Extract the [X, Y] coordinate from the center of the cell holding the provided text.  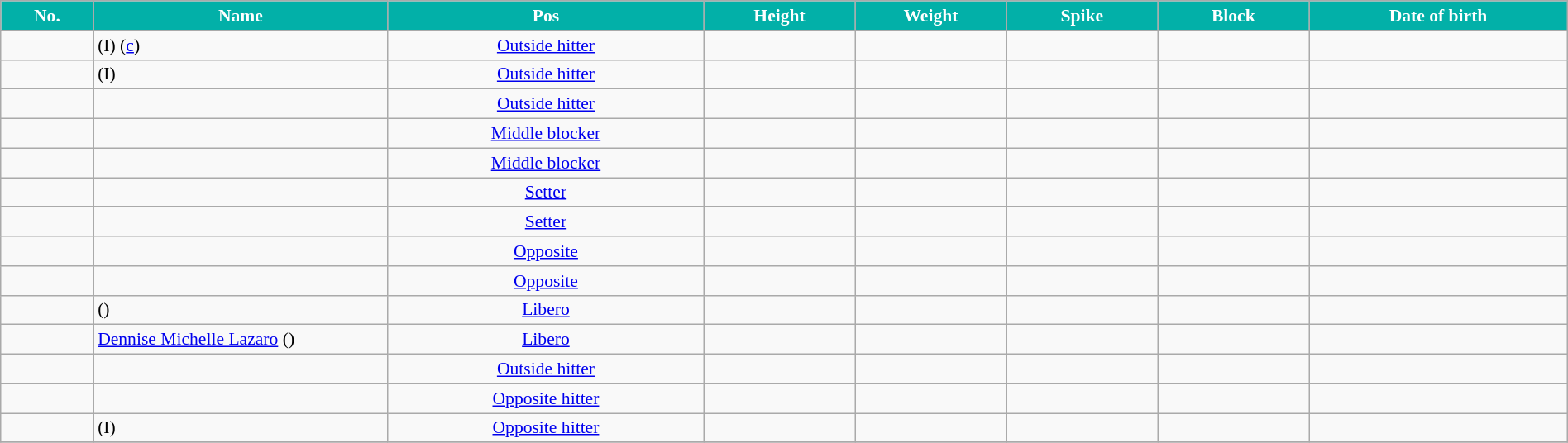
Date of birth [1439, 16]
Dennise Michelle Lazaro () [241, 340]
No. [47, 16]
() [241, 310]
Pos [546, 16]
Spike [1082, 16]
Name [241, 16]
(I) (c) [241, 45]
Block [1234, 16]
Height [779, 16]
Weight [931, 16]
